Scan for the cell matching the given text and deliver its (x, y) coordinate at center. 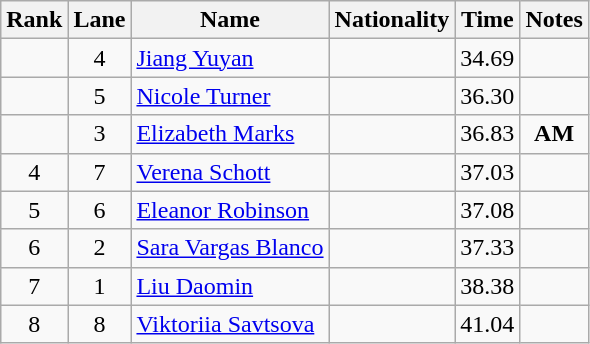
1 (100, 286)
38.38 (488, 286)
34.69 (488, 58)
Name (230, 20)
41.04 (488, 324)
37.33 (488, 248)
Sara Vargas Blanco (230, 248)
36.83 (488, 134)
Nationality (392, 20)
3 (100, 134)
Viktoriia Savtsova (230, 324)
36.30 (488, 96)
Verena Schott (230, 172)
Eleanor Robinson (230, 210)
Time (488, 20)
AM (554, 134)
37.08 (488, 210)
Lane (100, 20)
Notes (554, 20)
2 (100, 248)
Rank (34, 20)
Elizabeth Marks (230, 134)
37.03 (488, 172)
Jiang Yuyan (230, 58)
Nicole Turner (230, 96)
Liu Daomin (230, 286)
